Scan for the cell matching the given text and deliver its [x, y] coordinate at center. 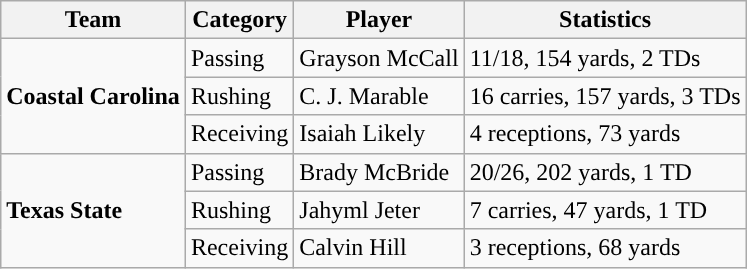
7 carries, 47 yards, 1 TD [605, 210]
Statistics [605, 20]
20/26, 202 yards, 1 TD [605, 172]
Brady McBride [379, 172]
Calvin Hill [379, 248]
Grayson McCall [379, 58]
16 carries, 157 yards, 3 TDs [605, 96]
3 receptions, 68 yards [605, 248]
Coastal Carolina [94, 96]
Category [239, 20]
11/18, 154 yards, 2 TDs [605, 58]
4 receptions, 73 yards [605, 134]
Texas State [94, 210]
Team [94, 20]
Player [379, 20]
C. J. Marable [379, 96]
Jahyml Jeter [379, 210]
Isaiah Likely [379, 134]
